Provide the [x, y] coordinate of the cell's center where the given text is located.  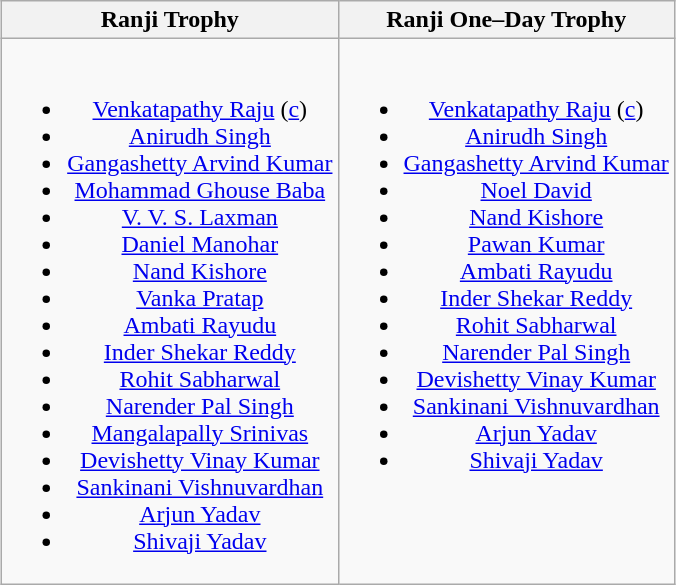
Ranji Trophy [170, 20]
Ranji One–Day Trophy [506, 20]
